Return (X, Y) of the center of cell containing provided text 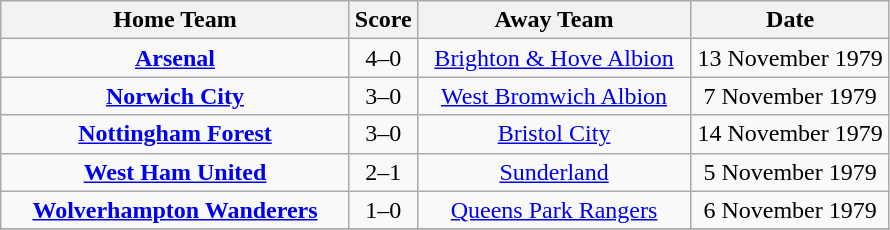
1–0 (383, 210)
Arsenal (176, 58)
5 November 1979 (790, 172)
Away Team (554, 20)
Bristol City (554, 134)
4–0 (383, 58)
Date (790, 20)
Home Team (176, 20)
2–1 (383, 172)
Brighton & Hove Albion (554, 58)
Nottingham Forest (176, 134)
Sunderland (554, 172)
7 November 1979 (790, 96)
Wolverhampton Wanderers (176, 210)
13 November 1979 (790, 58)
6 November 1979 (790, 210)
West Ham United (176, 172)
Score (383, 20)
14 November 1979 (790, 134)
West Bromwich Albion (554, 96)
Norwich City (176, 96)
Queens Park Rangers (554, 210)
